Determine the (X, Y) coordinate at the center of the cell enclosing the given text.  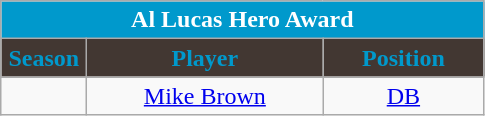
Season (44, 58)
Mike Brown (205, 96)
Al Lucas Hero Award (242, 20)
Player (205, 58)
Position (404, 58)
DB (404, 96)
